Determine the [X, Y] coordinate at the center of the cell enclosing the given text.  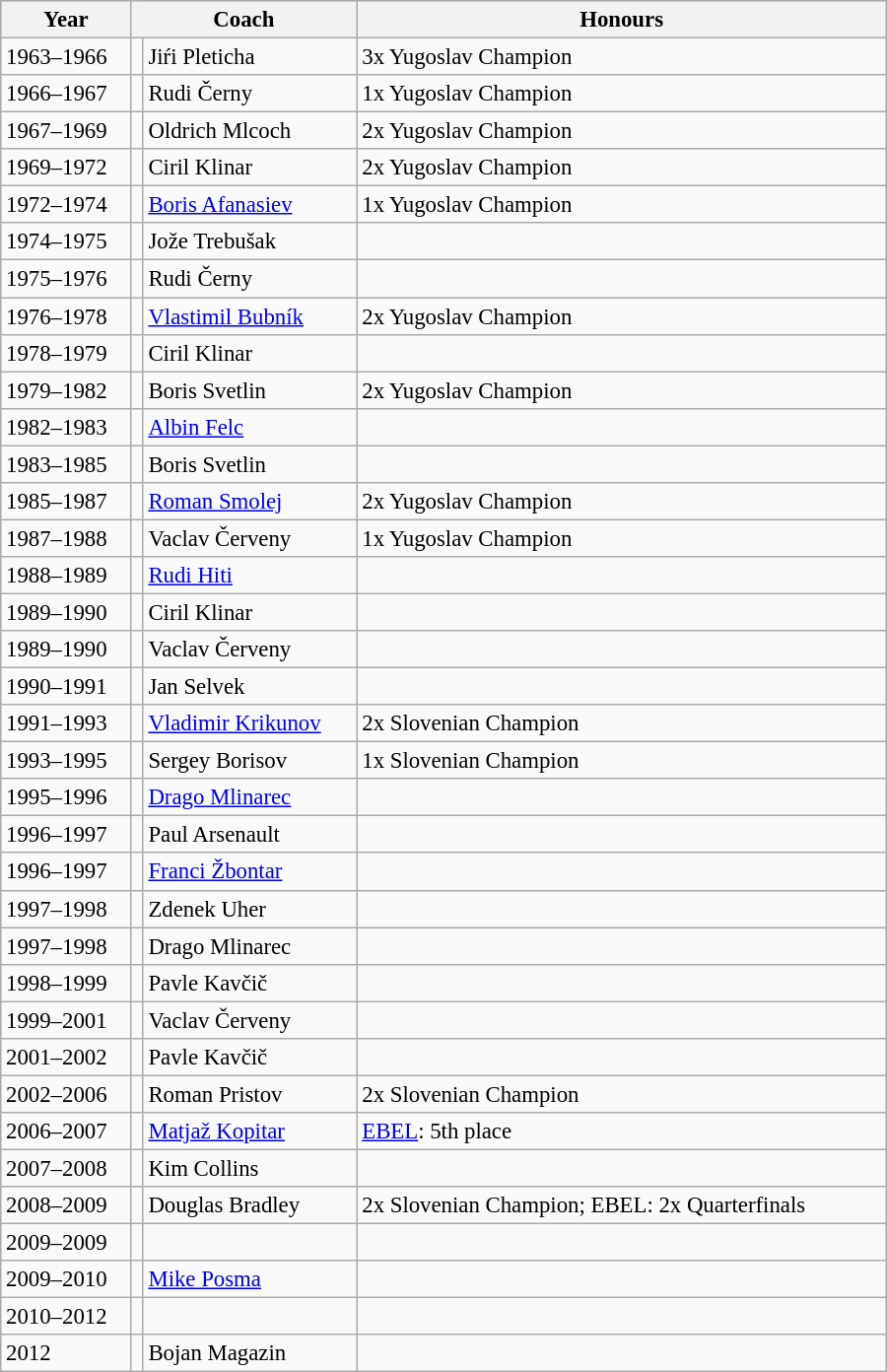
1974–1975 [66, 241]
1966–1967 [66, 94]
Jan Selvek [250, 687]
2007–2008 [66, 1168]
2010–2012 [66, 1317]
Vlastimil Bubník [250, 316]
Franci Žbontar [250, 872]
1963–1966 [66, 57]
1979–1982 [66, 390]
2006–2007 [66, 1132]
1998–1999 [66, 983]
1975–1976 [66, 279]
Kim Collins [250, 1168]
1x Slovenian Champion [621, 761]
Zdenek Uher [250, 909]
1991–1993 [66, 723]
1999–2001 [66, 1020]
Year [66, 20]
2009–2009 [66, 1243]
Jože Trebušak [250, 241]
2012 [66, 1353]
1995–1996 [66, 797]
1982–1983 [66, 427]
Coach [244, 20]
EBEL: 5th place [621, 1132]
Roman Pristov [250, 1094]
1978–1979 [66, 353]
Roman Smolej [250, 502]
1983–1985 [66, 464]
1988–1989 [66, 576]
3x Yugoslav Champion [621, 57]
Mike Posma [250, 1279]
Rudi Hiti [250, 576]
1985–1987 [66, 502]
Jiŕi Pleticha [250, 57]
Vladimir Krikunov [250, 723]
Bojan Magazin [250, 1353]
2002–2006 [66, 1094]
Oldrich Mlcoch [250, 131]
1990–1991 [66, 687]
2008–2009 [66, 1205]
1972–1974 [66, 205]
1993–1995 [66, 761]
Paul Arsenault [250, 835]
Douglas Bradley [250, 1205]
Matjaž Kopitar [250, 1132]
1967–1969 [66, 131]
Boris Afanasiev [250, 205]
1987–1988 [66, 538]
1976–1978 [66, 316]
Albin Felc [250, 427]
2001–2002 [66, 1058]
2009–2010 [66, 1279]
Honours [621, 20]
1969–1972 [66, 168]
Sergey Borisov [250, 761]
2x Slovenian Champion; EBEL: 2x Quarterfinals [621, 1205]
